Determine the (X, Y) coordinate at the center of the cell enclosing the given text.  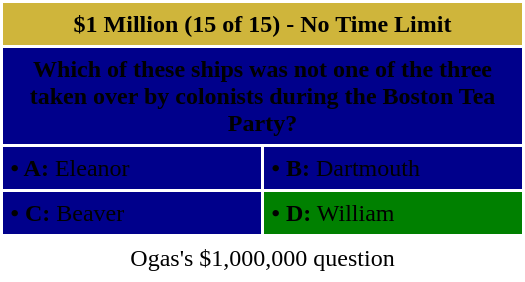
$1 Million (15 of 15) - No Time Limit (262, 24)
• C: Beaver (132, 213)
• B: Dartmouth (393, 168)
• A: Eleanor (132, 168)
Which of these ships was not one of the three taken over by colonists during the Boston Tea Party? (262, 96)
Ogas's $1,000,000 question (262, 258)
• D: William (393, 213)
